Detect which cell encompasses the target text, then output its (x, y) center coordinate. 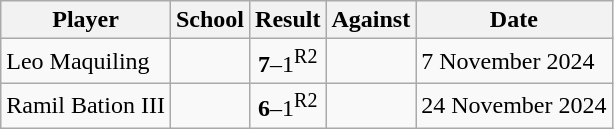
School (210, 20)
7 November 2024 (514, 62)
Date (514, 20)
24 November 2024 (514, 106)
Ramil Bation III (86, 106)
7–1R2 (288, 62)
6–1R2 (288, 106)
Result (288, 20)
Leo Maquiling (86, 62)
Against (371, 20)
Player (86, 20)
